From the cell containing the given text, extract its center point as [X, Y] coordinate. 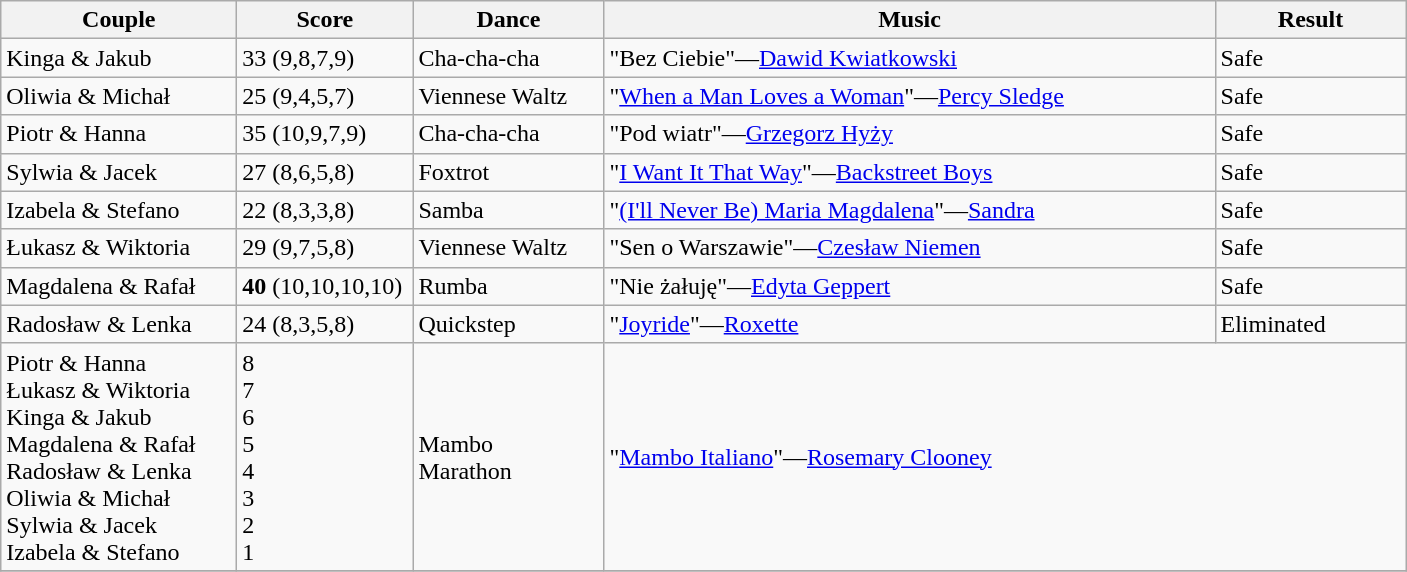
40 (10,10,10,10) [325, 286]
Samba [508, 210]
MamboMarathon [508, 456]
"Pod wiatr"—Grzegorz Hyży [910, 134]
"(I'll Never Be) Maria Magdalena"—Sandra [910, 210]
"Joyride"—Roxette [910, 324]
Music [910, 20]
87654321 [325, 456]
Score [325, 20]
"When a Man Loves a Woman"—Percy Sledge [910, 96]
Piotr & HannaŁukasz & WiktoriaKinga & JakubMagdalena & RafałRadosław & LenkaOliwia & MichałSylwia & JacekIzabela & Stefano [119, 456]
Rumba [508, 286]
Eliminated [1310, 324]
Dance [508, 20]
Foxtrot [508, 172]
33 (9,8,7,9) [325, 58]
35 (10,9,7,9) [325, 134]
Couple [119, 20]
"I Want It That Way"—Backstreet Boys [910, 172]
"Mambo Italiano"—Rosemary Clooney [1005, 456]
22 (8,3,3,8) [325, 210]
Kinga & Jakub [119, 58]
Łukasz & Wiktoria [119, 248]
"Nie żałuję"—Edyta Geppert [910, 286]
25 (9,4,5,7) [325, 96]
Magdalena & Rafał [119, 286]
27 (8,6,5,8) [325, 172]
Radosław & Lenka [119, 324]
Quickstep [508, 324]
Result [1310, 20]
24 (8,3,5,8) [325, 324]
"Bez Ciebie"—Dawid Kwiatkowski [910, 58]
"Sen o Warszawie"—Czesław Niemen [910, 248]
Sylwia & Jacek [119, 172]
29 (9,7,5,8) [325, 248]
Oliwia & Michał [119, 96]
Izabela & Stefano [119, 210]
Piotr & Hanna [119, 134]
